Find where the given text appears and provide that cell's center as (x, y) coordinate. 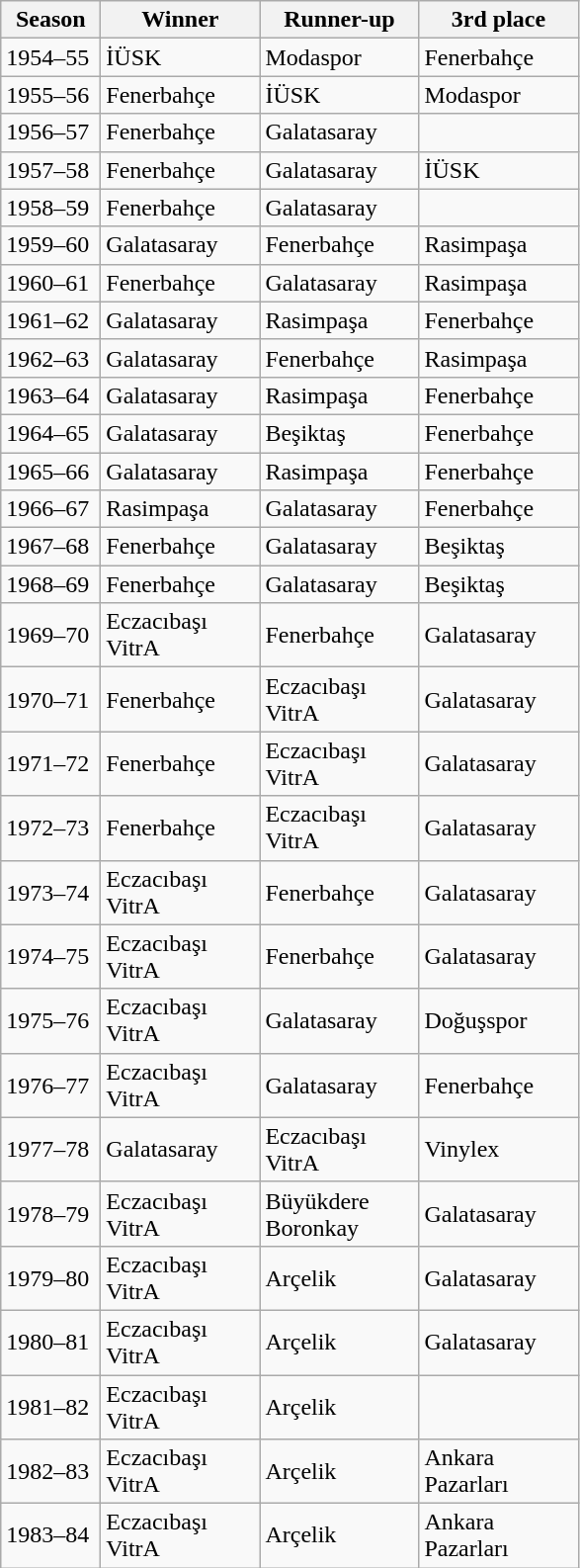
1982–83 (51, 1471)
1961–62 (51, 320)
1975–76 (51, 1020)
1962–63 (51, 358)
1969–70 (51, 635)
Büyükdere Boronkay (340, 1214)
1960–61 (51, 283)
1981–82 (51, 1406)
1957–58 (51, 170)
Winner (180, 20)
1967–68 (51, 547)
1959–60 (51, 245)
1980–81 (51, 1343)
Season (51, 20)
1965–66 (51, 472)
1976–77 (51, 1086)
Doğuşspor (498, 1020)
1971–72 (51, 763)
1963–64 (51, 395)
1979–80 (51, 1277)
1978–79 (51, 1214)
1977–78 (51, 1149)
1964–65 (51, 433)
1973–74 (51, 892)
Runner-up (340, 20)
1974–75 (51, 957)
1966–67 (51, 509)
3rd place (498, 20)
1968–69 (51, 584)
1955–56 (51, 95)
1956–57 (51, 132)
1954–55 (51, 57)
1958–59 (51, 208)
1983–84 (51, 1536)
1972–73 (51, 828)
1970–71 (51, 700)
Vinylex (498, 1149)
